For the text-containing cell, return its midpoint in [X, Y] coordinate format. 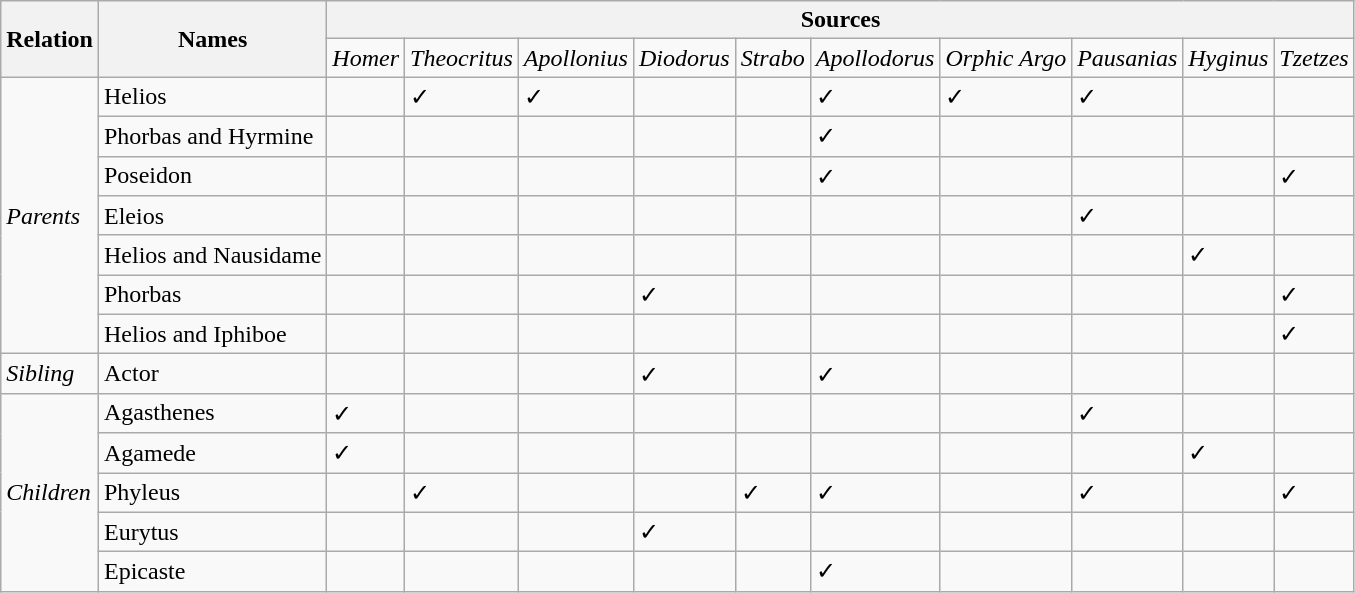
Tzetzes [1314, 58]
Agasthenes [212, 413]
Eleios [212, 216]
Relation [50, 39]
Phyleus [212, 492]
Theocritus [462, 58]
Children [50, 492]
Poseidon [212, 176]
Phorbas [212, 295]
Homer [366, 58]
Strabo [772, 58]
Apollonius [576, 58]
Helios [212, 97]
Eurytus [212, 532]
Apollodorus [875, 58]
Parents [50, 216]
Epicaste [212, 572]
Helios and Iphiboe [212, 334]
Sibling [50, 374]
Hyginus [1228, 58]
Pausanias [1128, 58]
Helios and Nausidame [212, 255]
Phorbas and Hyrmine [212, 136]
Agamede [212, 453]
Sources [840, 20]
Names [212, 39]
Diodorus [684, 58]
Orphic Argo [1006, 58]
Actor [212, 374]
